Output the (X, Y) coordinate of the center of the cell containing the given text.  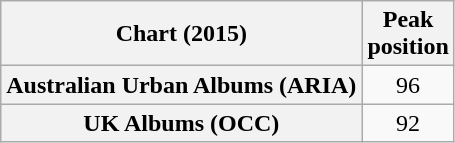
96 (408, 85)
Australian Urban Albums (ARIA) (182, 85)
92 (408, 123)
Peakposition (408, 34)
UK Albums (OCC) (182, 123)
Chart (2015) (182, 34)
